Capture the cell that displays the provided text and extract its (X, Y) central coordinate. 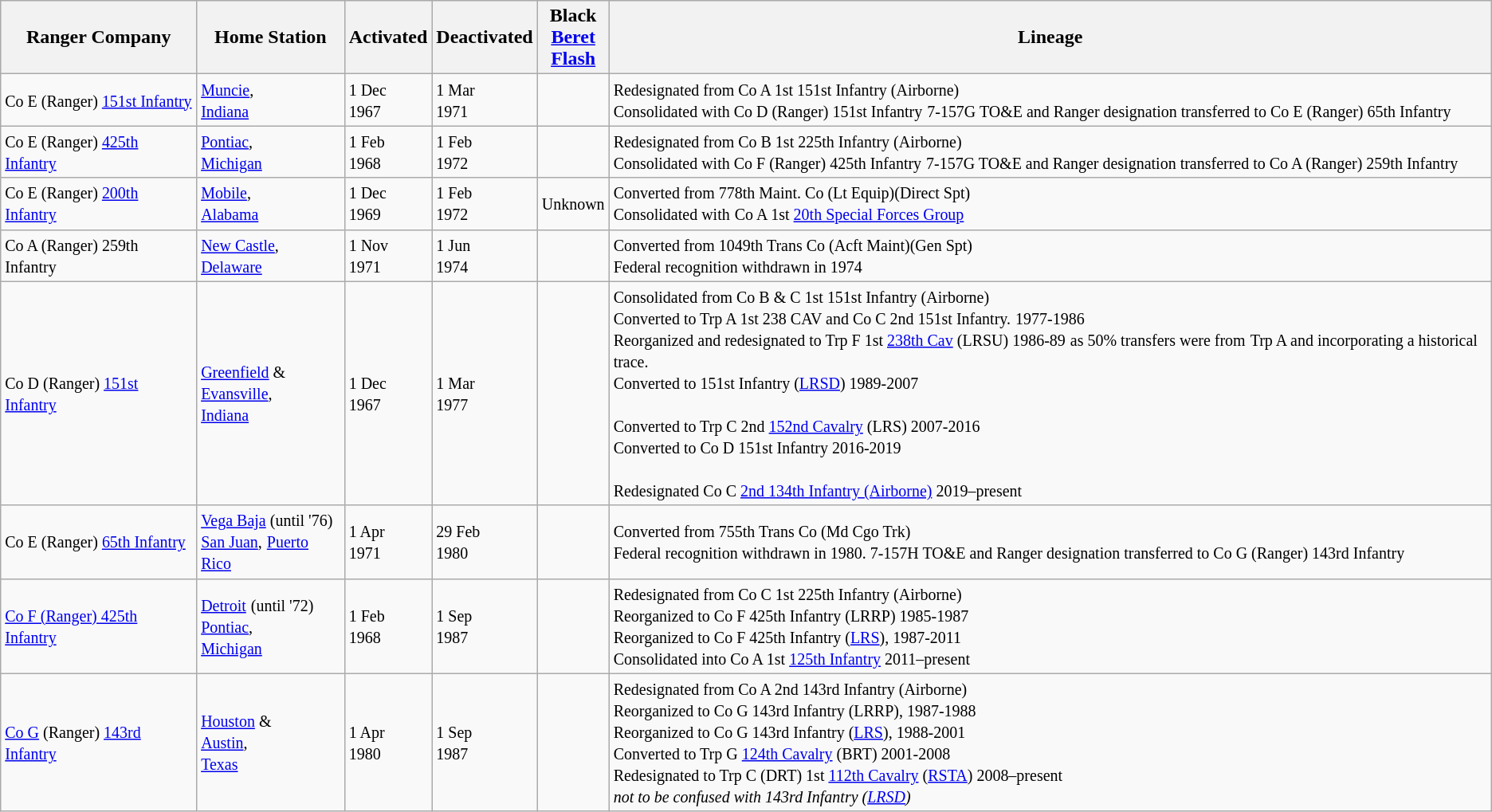
Activated (388, 37)
Greenfield &Evansville,Indiana (271, 394)
BlackBeretFlash (573, 37)
Houston &Austin,Texas (271, 743)
1 Dec1969 (388, 204)
Co E (Ranger) 65th Infantry (99, 542)
Co D (Ranger) 151st Infantry (99, 394)
1 Jun1974 (485, 255)
Muncie,Indiana (271, 100)
Lineage (1050, 37)
Deactivated (485, 37)
Co F (Ranger) 425th Infantry (99, 626)
Co E (Ranger) 200th Infantry (99, 204)
Co A (Ranger) 259th Infantry (99, 255)
Pontiac,Michigan (271, 151)
1 Apr1971 (388, 542)
Detroit (until '72)Pontiac,Michigan (271, 626)
1 Apr1980 (388, 743)
1 Mar1971 (485, 100)
Co E (Ranger) 151st Infantry (99, 100)
1 Mar1977 (485, 394)
Vega Baja (until '76)San Juan, Puerto Rico (271, 542)
Mobile,Alabama (271, 204)
Home Station (271, 37)
New Castle,Delaware (271, 255)
Co G (Ranger) 143rd Infantry (99, 743)
1 Nov1971 (388, 255)
Converted from 1049th Trans Co (Acft Maint)(Gen Spt)Federal recognition withdrawn in 1974 (1050, 255)
Co E (Ranger) 425th Infantry (99, 151)
Ranger Company (99, 37)
29 Feb1980 (485, 542)
Converted from 778th Maint. Co (Lt Equip)(Direct Spt)Consolidated with Co A 1st 20th Special Forces Group (1050, 204)
Unknown (573, 204)
